Find where the given text appears and provide that cell's center as (X, Y) coordinate. 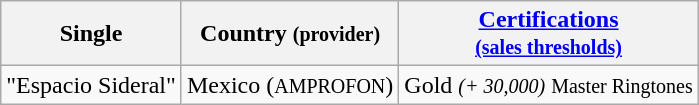
Country (provider) (290, 34)
Gold (+ 30,000) Master Ringtones (548, 85)
"Espacio Sideral" (92, 85)
Single (92, 34)
Certifications(sales thresholds) (548, 34)
Mexico (AMPROFON) (290, 85)
